Identify which cell holds the provided text, then report its (X, Y) central coordinate. 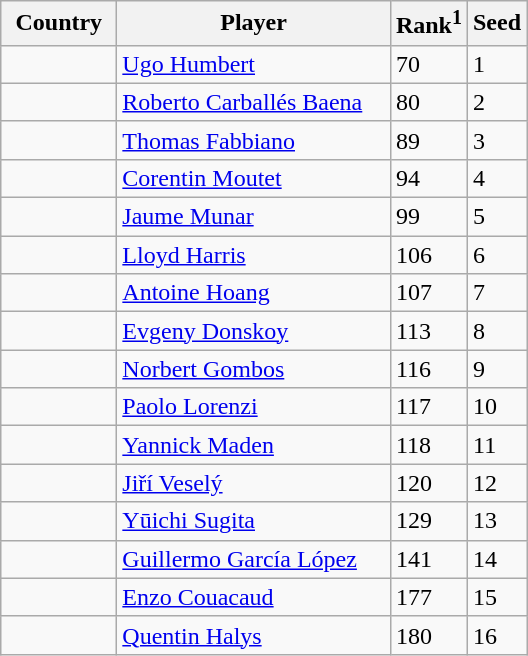
Player (254, 24)
Guillermo García López (254, 559)
Roberto Carballés Baena (254, 102)
Paolo Lorenzi (254, 407)
6 (496, 255)
11 (496, 445)
Jiří Veselý (254, 483)
Evgeny Donskoy (254, 331)
10 (496, 407)
16 (496, 635)
Jaume Munar (254, 217)
Lloyd Harris (254, 255)
Corentin Moutet (254, 178)
80 (428, 102)
177 (428, 597)
Ugo Humbert (254, 64)
94 (428, 178)
Seed (496, 24)
Thomas Fabbiano (254, 140)
4 (496, 178)
117 (428, 407)
8 (496, 331)
7 (496, 293)
Yannick Maden (254, 445)
113 (428, 331)
116 (428, 369)
9 (496, 369)
3 (496, 140)
99 (428, 217)
180 (428, 635)
129 (428, 521)
107 (428, 293)
Country (59, 24)
70 (428, 64)
15 (496, 597)
106 (428, 255)
118 (428, 445)
12 (496, 483)
14 (496, 559)
Enzo Couacaud (254, 597)
Quentin Halys (254, 635)
5 (496, 217)
Norbert Gombos (254, 369)
Rank1 (428, 24)
Antoine Hoang (254, 293)
1 (496, 64)
Yūichi Sugita (254, 521)
2 (496, 102)
141 (428, 559)
89 (428, 140)
13 (496, 521)
120 (428, 483)
